Search for the cell housing the specified text and yield its [X, Y] center coordinate. 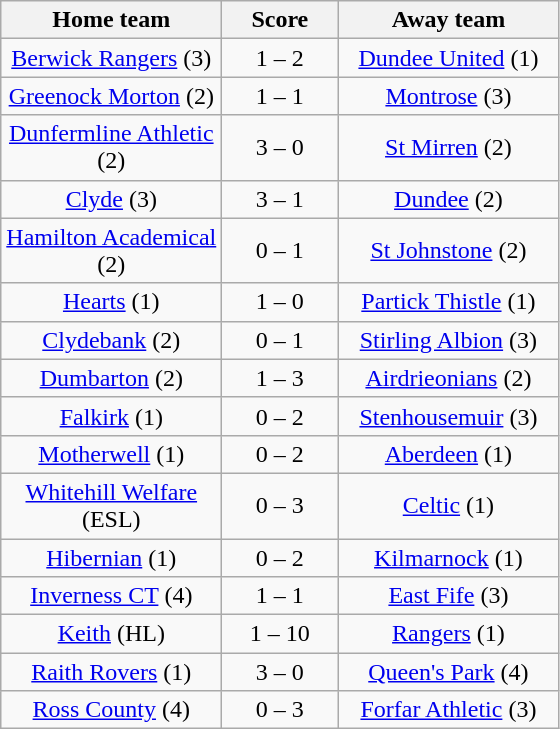
Stirling Albion (3) [448, 340]
Motherwell (1) [112, 454]
Hamilton Academical (2) [112, 250]
Hibernian (1) [112, 557]
Dumbarton (2) [112, 378]
Dundee United (1) [448, 58]
Berwick Rangers (3) [112, 58]
Dunfermline Athletic (2) [112, 148]
1 – 10 [280, 634]
Keith (HL) [112, 634]
St Johnstone (2) [448, 250]
Clydebank (2) [112, 340]
Away team [448, 20]
Montrose (3) [448, 96]
3 – 1 [280, 199]
1 – 2 [280, 58]
Kilmarnock (1) [448, 557]
Rangers (1) [448, 634]
Aberdeen (1) [448, 454]
Home team [112, 20]
Raith Rovers (1) [112, 672]
1 – 3 [280, 378]
Celtic (1) [448, 506]
Falkirk (1) [112, 416]
Greenock Morton (2) [112, 96]
Hearts (1) [112, 302]
Partick Thistle (1) [448, 302]
Score [280, 20]
Ross County (4) [112, 710]
St Mirren (2) [448, 148]
Whitehill Welfare (ESL) [112, 506]
Airdrieonians (2) [448, 378]
Forfar Athletic (3) [448, 710]
Clyde (3) [112, 199]
Queen's Park (4) [448, 672]
East Fife (3) [448, 596]
Inverness CT (4) [112, 596]
1 – 0 [280, 302]
Stenhousemuir (3) [448, 416]
Dundee (2) [448, 199]
